From the cell containing the given text, extract its center point as [x, y] coordinate. 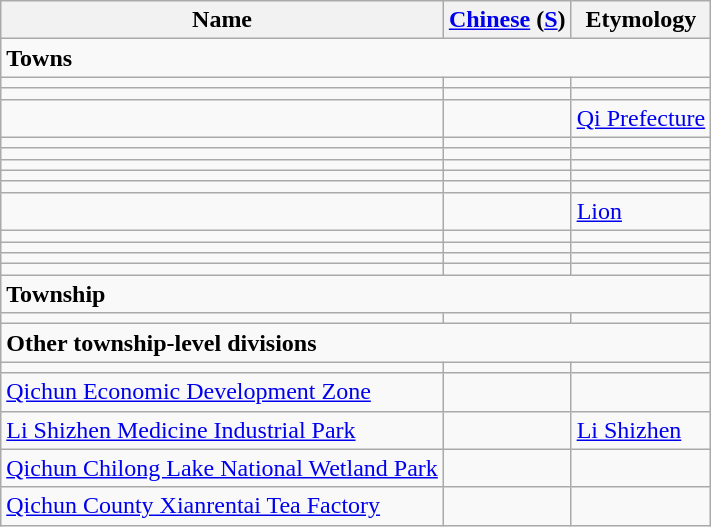
Li Shizhen [641, 430]
Lion [641, 211]
Etymology [641, 20]
Towns [356, 58]
Qichun Economic Development Zone [222, 392]
Township [356, 294]
Qichun County Xianrentai Tea Factory [222, 506]
Li Shizhen Medicine Industrial Park [222, 430]
Chinese (S) [507, 20]
Other township-level divisions [356, 343]
Qi Prefecture [641, 118]
Name [222, 20]
Qichun Chilong Lake National Wetland Park [222, 468]
